Return (X, Y) of the center of cell containing provided text 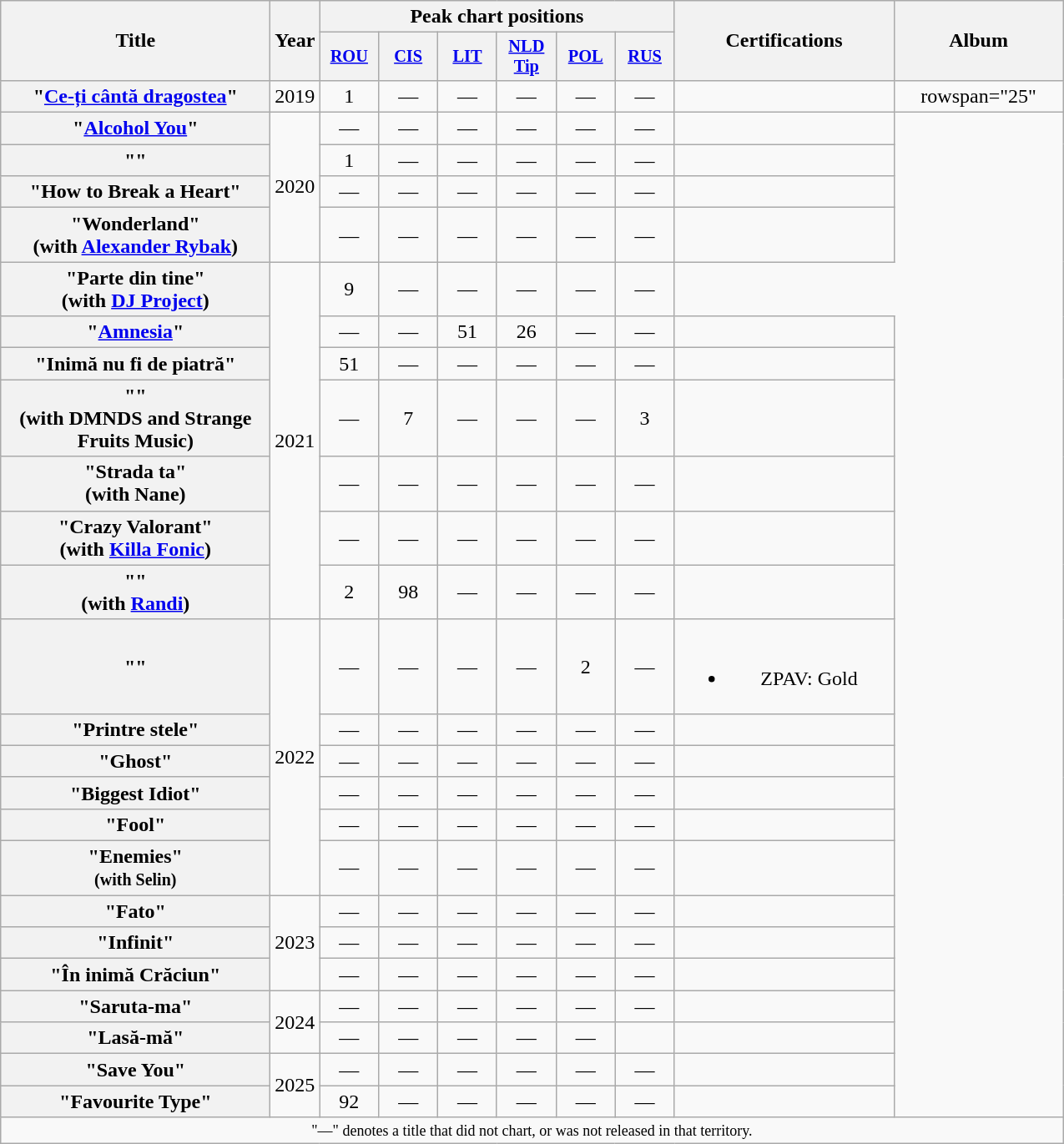
2023 (295, 943)
Certifications (784, 41)
RUS (644, 57)
2019 (295, 96)
"Fato" (135, 911)
ROU (349, 57)
"How to Break a Heart" (135, 192)
"Strada ta"(with Nane) (135, 484)
"Saruta-ma" (135, 1006)
"Crazy Valorant"(with Killa Fonic) (135, 537)
Year (295, 41)
Album (978, 41)
NLDTip (526, 57)
"În inimă Crăciun" (135, 975)
ZPAV: Gold (784, 666)
"Ce-ți cântă dragostea" (135, 96)
7 (409, 418)
LIT (467, 57)
"Biggest Idiot" (135, 793)
"Fool" (135, 824)
98 (409, 592)
"Wonderland"(with Alexander Rybak) (135, 235)
"Alcohol You" (135, 129)
"—" denotes a title that did not chart, or was not released in that territory. (532, 1130)
9 (349, 289)
rowspan="25" (978, 96)
Title (135, 41)
"Lasă-mă" (135, 1038)
"Parte din tine"(with DJ Project) (135, 289)
Peak chart positions (497, 17)
"Enemies"(with Selin) (135, 868)
"Infinit" (135, 943)
CIS (409, 57)
3 (644, 418)
"Ghost" (135, 761)
"Amnesia" (135, 332)
2020 (295, 187)
2024 (295, 1022)
""(with DMNDS and Strange Fruits Music) (135, 418)
POL (586, 57)
2022 (295, 757)
26 (526, 332)
92 (349, 1101)
"Favourite Type" (135, 1101)
""(with Randi) (135, 592)
2021 (295, 441)
"Inimă nu fi de piatră" (135, 364)
2025 (295, 1086)
"Save You" (135, 1070)
"Printre stele" (135, 729)
